Return the [x, y] coordinate for the center point of the cell that contains the specified text.  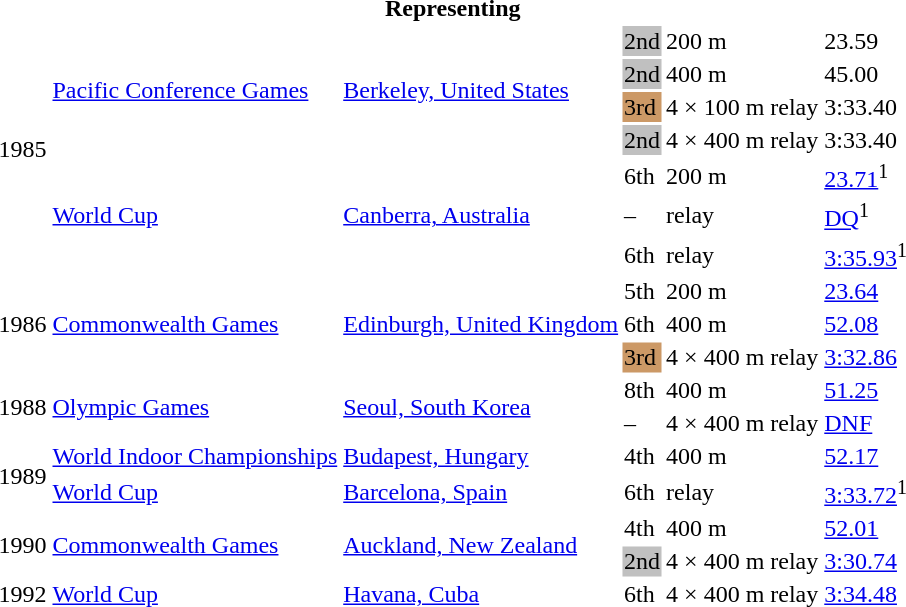
Budapest, Hungary [481, 456]
World Indoor Championships [195, 456]
Olympic Games [195, 406]
5th [642, 291]
Barcelona, Spain [481, 492]
4 × 100 m relay [742, 107]
Edinburgh, United Kingdom [481, 324]
Pacific Conference Games [195, 90]
Canberra, Australia [481, 216]
Seoul, South Korea [481, 406]
8th [642, 390]
Berkeley, United States [481, 90]
Auckland, New Zealand [481, 546]
